Locate the cell with the specified text and output its (X, Y) center coordinate. 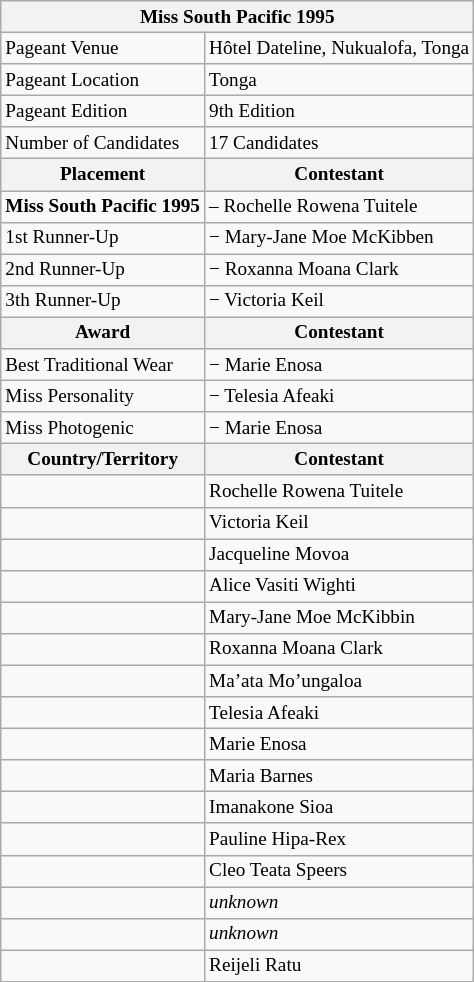
Placement (103, 175)
− Mary-Jane Moe McKibben (340, 238)
Pageant Edition (103, 111)
− Victoria Keil (340, 301)
Ma’ata Mo’ungaloa (340, 681)
Award (103, 333)
Best Traditional Wear (103, 365)
Cleo Teata Speers (340, 871)
Jacqueline Movoa (340, 554)
Roxanna Moana Clark (340, 649)
Tonga (340, 80)
Imanakone Sioa (340, 808)
Pageant Venue (103, 48)
Telesia Afeaki (340, 713)
1st Runner-Up (103, 238)
17 Candidates (340, 143)
3th Runner-Up (103, 301)
Hôtel Dateline, Nukualofa, Tonga (340, 48)
9th Edition (340, 111)
2nd Runner-Up (103, 270)
– Rochelle Rowena Tuitele (340, 206)
Rochelle Rowena Tuitele (340, 491)
Pageant Location (103, 80)
Alice Vasiti Wighti (340, 586)
− Telesia Afeaki (340, 396)
− Roxanna Moana Clark (340, 270)
Miss Personality (103, 396)
Marie Enosa (340, 744)
Mary-Jane Moe McKibbin (340, 618)
Country/Territory (103, 460)
Victoria Keil (340, 523)
Miss Photogenic (103, 428)
Reijeli Ratu (340, 966)
Pauline Hipa-Rex (340, 839)
Number of Candidates (103, 143)
Maria Barnes (340, 776)
